Determine the [x, y] coordinate at the center of the cell enclosing the given text.  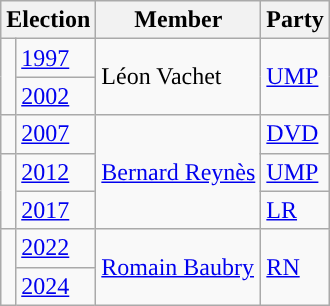
2002 [56, 96]
Election [48, 20]
Party [295, 20]
2022 [56, 248]
2017 [56, 210]
Bernard Reynès [178, 172]
Léon Vachet [178, 77]
2007 [56, 134]
2012 [56, 172]
RN [295, 267]
Member [178, 20]
Romain Baubry [178, 267]
2024 [56, 286]
LR [295, 210]
1997 [56, 58]
DVD [295, 134]
